Determine the (X, Y) coordinate at the center of the cell enclosing the given text.  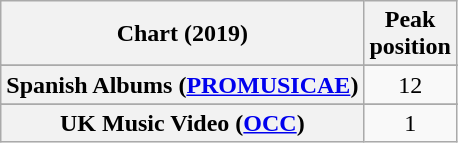
1 (410, 123)
Spanish Albums (PROMUSICAE) (182, 85)
UK Music Video (OCC) (182, 123)
Peakposition (410, 34)
Chart (2019) (182, 34)
12 (410, 85)
